Return (X, Y) of the center of cell containing provided text 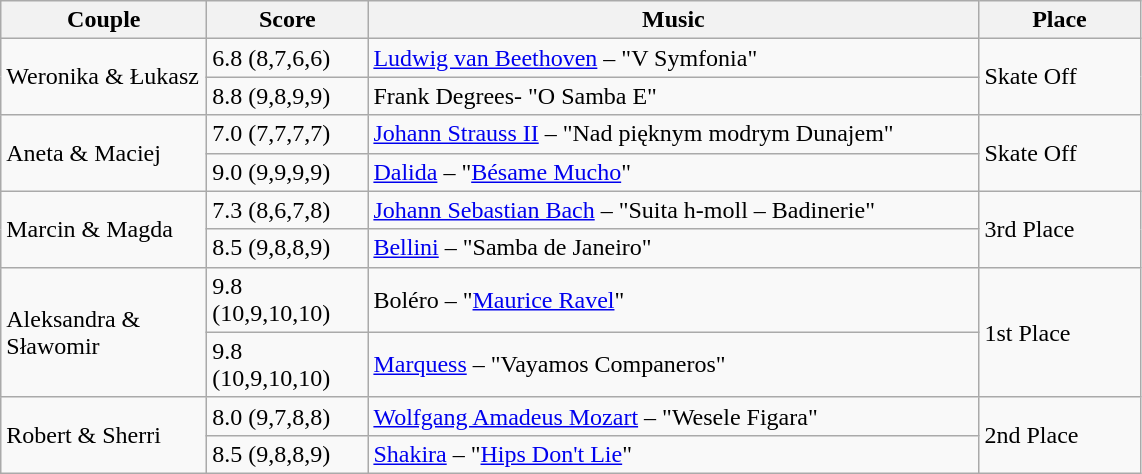
Marcin & Magda (104, 229)
Weronika & Łukasz (104, 77)
1st Place (1060, 332)
7.0 (7,7,7,7) (288, 134)
8.0 (9,7,8,8) (288, 416)
Wolfgang Amadeus Mozart – "Wesele Figara" (674, 416)
9.0 (9,9,9,9) (288, 172)
Robert & Sherri (104, 435)
Score (288, 20)
Couple (104, 20)
Boléro – "Maurice Ravel" (674, 300)
3rd Place (1060, 229)
6.8 (8,7,6,6) (288, 58)
Shakira – "Hips Don't Lie" (674, 454)
2nd Place (1060, 435)
Aleksandra & Sławomir (104, 332)
Place (1060, 20)
Johann Strauss II – "Nad pięknym modrym Dunajem" (674, 134)
7.3 (8,6,7,8) (288, 210)
Marquess – "Vayamos Companeros" (674, 364)
8.8 (9,8,9,9) (288, 96)
Music (674, 20)
Frank Degrees- "O Samba E" (674, 96)
Johann Sebastian Bach – "Suita h-moll – Badinerie" (674, 210)
Bellini – "Samba de Janeiro" (674, 248)
Dalida – "Bésame Mucho" (674, 172)
Ludwig van Beethoven – "V Symfonia" (674, 58)
Aneta & Maciej (104, 153)
